Extract the [X, Y] coordinate from the center of the cell holding the provided text.  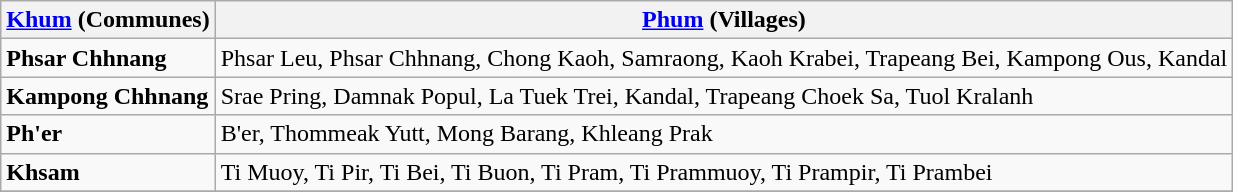
Ph'er [108, 134]
Kampong Chhnang [108, 96]
Ti Muoy, Ti Pir, Ti Bei, Ti Buon, Ti Pram, Ti Prammuoy, Ti Prampir, Ti Prambei [724, 172]
Phum (Villages) [724, 20]
B'er, Thommeak Yutt, Mong Barang, Khleang Prak [724, 134]
Srae Pring, Damnak Popul, La Tuek Trei, Kandal, Trapeang Choek Sa, Tuol Kralanh [724, 96]
Khsam [108, 172]
Phsar Chhnang [108, 58]
Phsar Leu, Phsar Chhnang, Chong Kaoh, Samraong, Kaoh Krabei, Trapeang Bei, Kampong Ous, Kandal [724, 58]
Khum (Communes) [108, 20]
